Capture the cell that displays the provided text and extract its [X, Y] central coordinate. 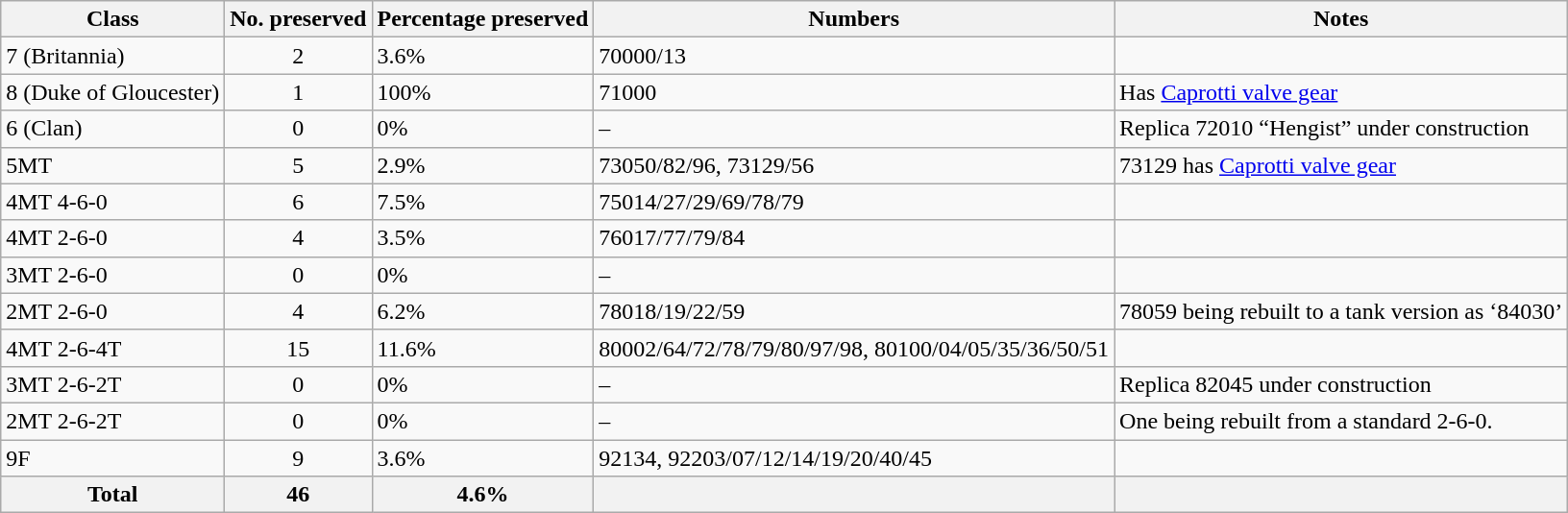
7.5% [482, 202]
4MT 2-6-0 [113, 238]
5 [298, 165]
3MT 2-6-0 [113, 275]
Replica 72010 “Hengist” under construction [1341, 129]
76017/77/79/84 [854, 238]
6.2% [482, 311]
11.6% [482, 348]
2 [298, 56]
Percentage preserved [482, 19]
75014/27/29/69/78/79 [854, 202]
15 [298, 348]
Total [113, 495]
9 [298, 458]
4MT 2-6-4T [113, 348]
100% [482, 92]
One being rebuilt from a standard 2-6-0. [1341, 421]
4.6% [482, 495]
No. preserved [298, 19]
7 (Britannia) [113, 56]
73129 has Caprotti valve gear [1341, 165]
Class [113, 19]
1 [298, 92]
80002/64/72/78/79/80/97/98, 80100/04/05/35/36/50/51 [854, 348]
6 (Clan) [113, 129]
3MT 2-6-2T [113, 384]
9F [113, 458]
2MT 2-6-2T [113, 421]
4MT 4-6-0 [113, 202]
78059 being rebuilt to a tank version as ‘84030’ [1341, 311]
6 [298, 202]
92134, 92203/07/12/14/19/20/40/45 [854, 458]
2MT 2-6-0 [113, 311]
Notes [1341, 19]
3.5% [482, 238]
70000/13 [854, 56]
Has Caprotti valve gear [1341, 92]
5MT [113, 165]
46 [298, 495]
78018/19/22/59 [854, 311]
Numbers [854, 19]
73050/82/96, 73129/56 [854, 165]
71000 [854, 92]
8 (Duke of Gloucester) [113, 92]
2.9% [482, 165]
Replica 82045 under construction [1341, 384]
